Find where the given text appears and provide that cell's center as (x, y) coordinate. 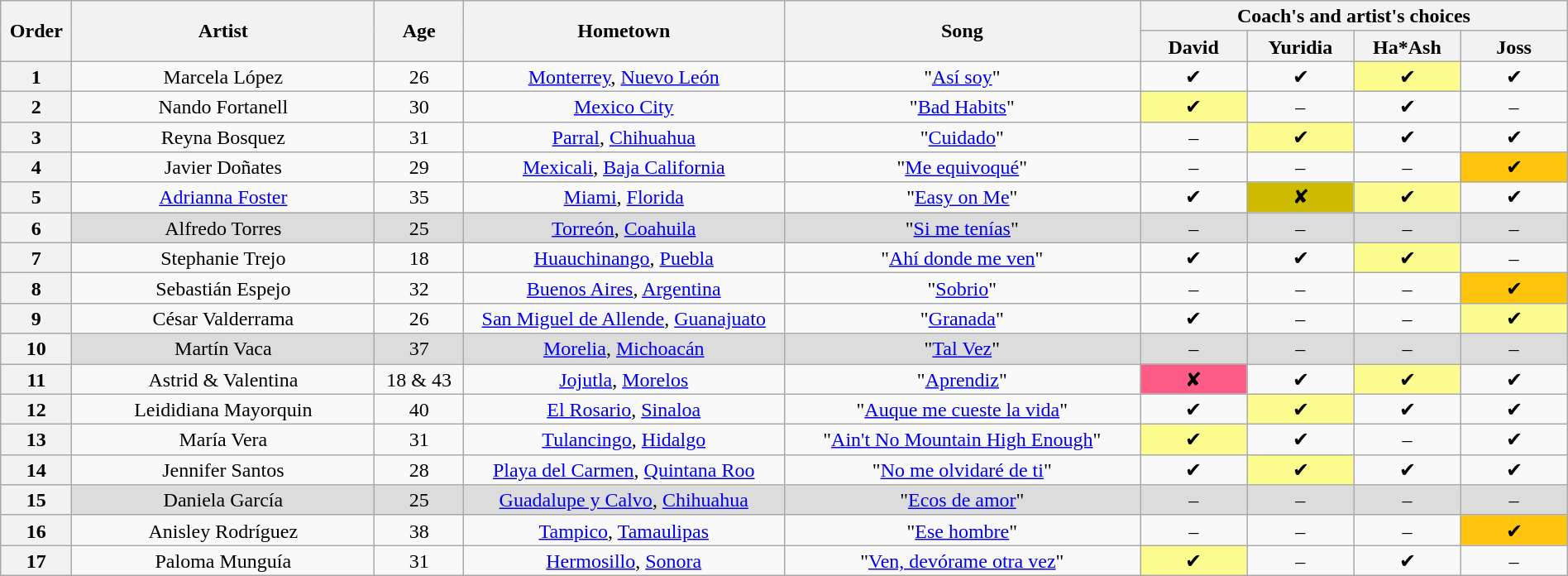
Hometown (624, 31)
29 (419, 167)
4 (36, 167)
Paloma Munguía (223, 561)
9 (36, 318)
Joss (1513, 46)
17 (36, 561)
Coach's and artist's choices (1355, 17)
Jojutla, Morelos (624, 379)
"Ahí donde me ven" (963, 258)
3 (36, 137)
César Valderrama (223, 318)
Javier Doñates (223, 167)
Sebastián Espejo (223, 288)
6 (36, 228)
18 & 43 (419, 379)
Leididiana Mayorquin (223, 409)
"Ese hombre" (963, 530)
Torreón, Coahuila (624, 228)
Mexico City (624, 106)
38 (419, 530)
8 (36, 288)
"Si me tenías" (963, 228)
Yuridia (1300, 46)
Jennifer Santos (223, 470)
Ha*Ash (1408, 46)
16 (36, 530)
18 (419, 258)
"Aprendiz" (963, 379)
San Miguel de Allende, Guanajuato (624, 318)
Nando Fortanell (223, 106)
"Sobrio" (963, 288)
Song (963, 31)
10 (36, 349)
Artist (223, 31)
Hermosillo, Sonora (624, 561)
37 (419, 349)
"Así soy" (963, 76)
"Bad Habits" (963, 106)
Guadalupe y Calvo, Chihuahua (624, 500)
"Auque me cueste la vida" (963, 409)
Buenos Aires, Argentina (624, 288)
Marcela López (223, 76)
15 (36, 500)
7 (36, 258)
"Granada" (963, 318)
Order (36, 31)
12 (36, 409)
11 (36, 379)
Playa del Carmen, Quintana Roo (624, 470)
Parral, Chihuahua (624, 137)
Tampico, Tamaulipas (624, 530)
"Ven, devórame otra vez" (963, 561)
Age (419, 31)
"No me olvidaré de ti" (963, 470)
Anisley Rodríguez (223, 530)
35 (419, 197)
David (1194, 46)
14 (36, 470)
32 (419, 288)
Astrid & Valentina (223, 379)
Miami, Florida (624, 197)
5 (36, 197)
40 (419, 409)
Tulancingo, Hidalgo (624, 440)
Reyna Bosquez (223, 137)
Huauchinango, Puebla (624, 258)
Daniela García (223, 500)
Adrianna Foster (223, 197)
Stephanie Trejo (223, 258)
Mexicali, Baja California (624, 167)
"Me equivoqué" (963, 167)
13 (36, 440)
Morelia, Michoacán (624, 349)
28 (419, 470)
El Rosario, Sinaloa (624, 409)
"Tal Vez" (963, 349)
30 (419, 106)
"Ain't No Mountain High Enough" (963, 440)
"Ecos de amor" (963, 500)
1 (36, 76)
María Vera (223, 440)
Monterrey, Nuevo León (624, 76)
Martín Vaca (223, 349)
2 (36, 106)
"Cuidado" (963, 137)
Alfredo Torres (223, 228)
"Easy on Me" (963, 197)
